Search for the cell housing the specified text and yield its [x, y] center coordinate. 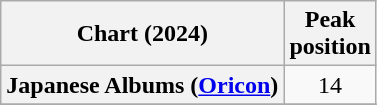
Chart (2024) [142, 34]
Peakposition [330, 34]
14 [330, 85]
Japanese Albums (Oricon) [142, 85]
